Capture the cell that displays the provided text and extract its (X, Y) central coordinate. 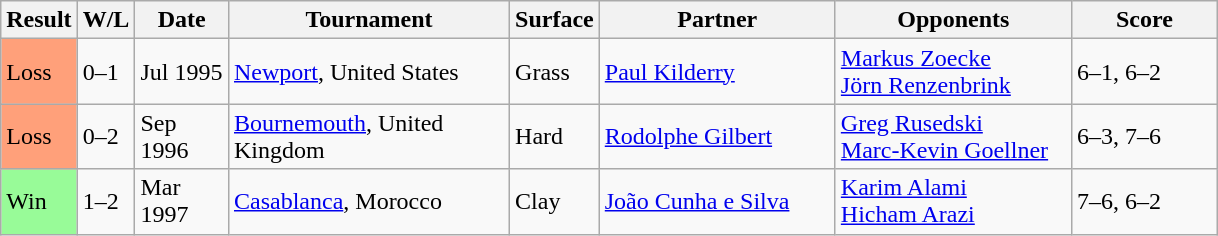
Clay (555, 202)
Greg Rusedski Marc-Kevin Goellner (953, 136)
Tournament (368, 20)
João Cunha e Silva (717, 202)
Paul Kilderry (717, 72)
Grass (555, 72)
Markus Zoecke Jörn Renzenbrink (953, 72)
Karim Alami Hicham Arazi (953, 202)
0–1 (106, 72)
Win (39, 202)
Opponents (953, 20)
Casablanca, Morocco (368, 202)
Bournemouth, United Kingdom (368, 136)
Hard (555, 136)
Mar 1997 (182, 202)
7–6, 6–2 (1144, 202)
Newport, United States (368, 72)
Jul 1995 (182, 72)
Date (182, 20)
0–2 (106, 136)
6–1, 6–2 (1144, 72)
Partner (717, 20)
Sep 1996 (182, 136)
Score (1144, 20)
6–3, 7–6 (1144, 136)
W/L (106, 20)
Surface (555, 20)
Rodolphe Gilbert (717, 136)
Result (39, 20)
1–2 (106, 202)
